Identify which cell holds the provided text, then report its (x, y) central coordinate. 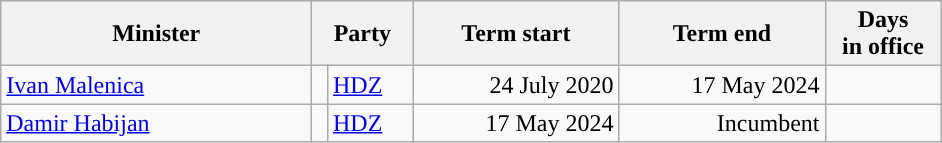
Damir Habijan (156, 123)
Party (362, 34)
Days in office (883, 34)
24 July 2020 (516, 85)
Term end (722, 34)
Minister (156, 34)
Incumbent (722, 123)
Ivan Malenica (156, 85)
Term start (516, 34)
